For the text-containing cell, return its midpoint in (x, y) coordinate format. 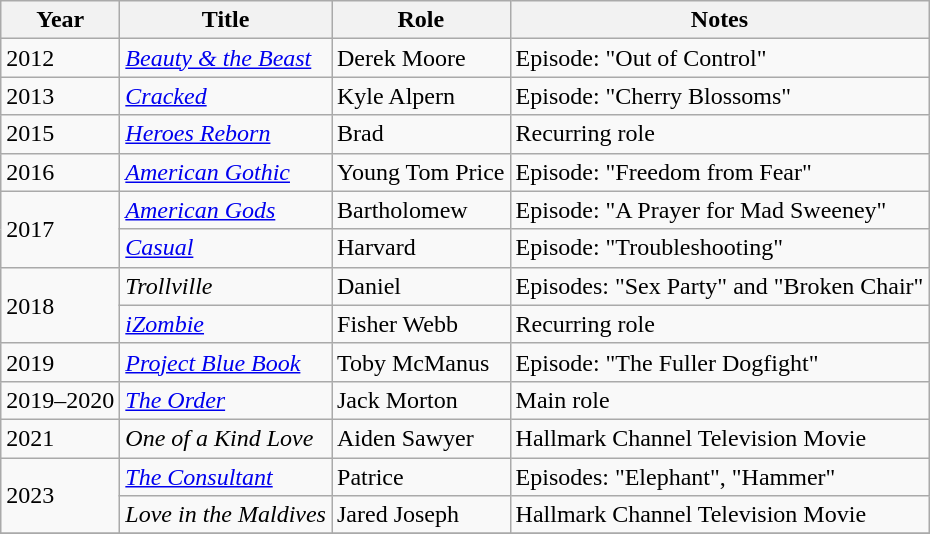
Episode: "A Prayer for Mad Sweeney" (720, 210)
Bartholomew (422, 210)
Love in the Maldives (226, 515)
iZombie (226, 324)
2018 (60, 305)
One of a Kind Love (226, 438)
2019 (60, 362)
2013 (60, 96)
Project Blue Book (226, 362)
Trollville (226, 286)
Role (422, 20)
Patrice (422, 477)
Cracked (226, 96)
The Order (226, 400)
2012 (60, 58)
2019–2020 (60, 400)
2015 (60, 134)
Episodes: "Sex Party" and "Broken Chair" (720, 286)
Kyle Alpern (422, 96)
Episode: "The Fuller Dogfight" (720, 362)
2016 (60, 172)
Episode: "Freedom from Fear" (720, 172)
Jack Morton (422, 400)
Derek Moore (422, 58)
Year (60, 20)
Brad (422, 134)
Fisher Webb (422, 324)
Toby McManus (422, 362)
Harvard (422, 248)
2023 (60, 496)
2017 (60, 229)
Young Tom Price (422, 172)
Title (226, 20)
Episode: "Cherry Blossoms" (720, 96)
2021 (60, 438)
Casual (226, 248)
Heroes Reborn (226, 134)
Beauty & the Beast (226, 58)
Jared Joseph (422, 515)
Episode: "Out of Control" (720, 58)
Daniel (422, 286)
Main role (720, 400)
Aiden Sawyer (422, 438)
Episodes: "Elephant", "Hammer" (720, 477)
Episode: "Troubleshooting" (720, 248)
Notes (720, 20)
The Consultant (226, 477)
American Gothic (226, 172)
American Gods (226, 210)
